Return (X, Y) of the center of cell containing provided text 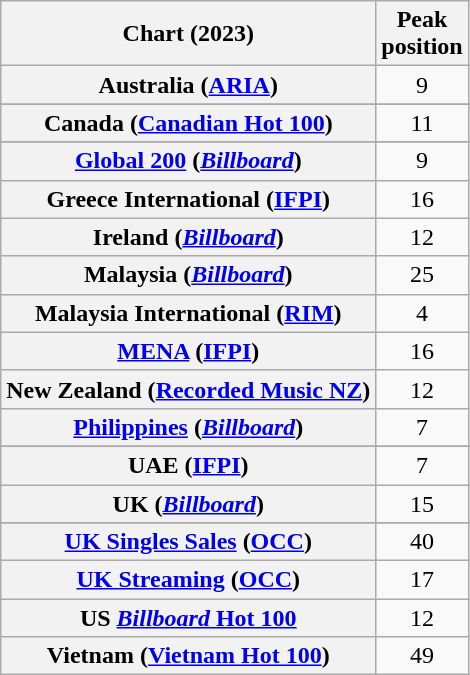
MENA (IFPI) (188, 351)
Global 200 (Billboard) (188, 161)
Philippines (Billboard) (188, 427)
4 (422, 313)
UK Streaming (OCC) (188, 580)
Malaysia International (RIM) (188, 313)
Malaysia (Billboard) (188, 275)
49 (422, 656)
40 (422, 542)
UAE (IFPI) (188, 465)
New Zealand (Recorded Music NZ) (188, 389)
Canada (Canadian Hot 100) (188, 123)
11 (422, 123)
UK (Billboard) (188, 503)
US Billboard Hot 100 (188, 618)
Australia (ARIA) (188, 85)
15 (422, 503)
Peakposition (422, 34)
Chart (2023) (188, 34)
Ireland (Billboard) (188, 237)
17 (422, 580)
Greece International (IFPI) (188, 199)
UK Singles Sales (OCC) (188, 542)
Vietnam (Vietnam Hot 100) (188, 656)
25 (422, 275)
